Identify which cell holds the provided text, then report its (X, Y) central coordinate. 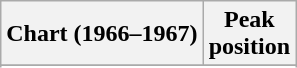
Chart (1966–1967) (102, 34)
Peak position (249, 34)
